Output the (X, Y) coordinate of the center of the cell containing the given text.  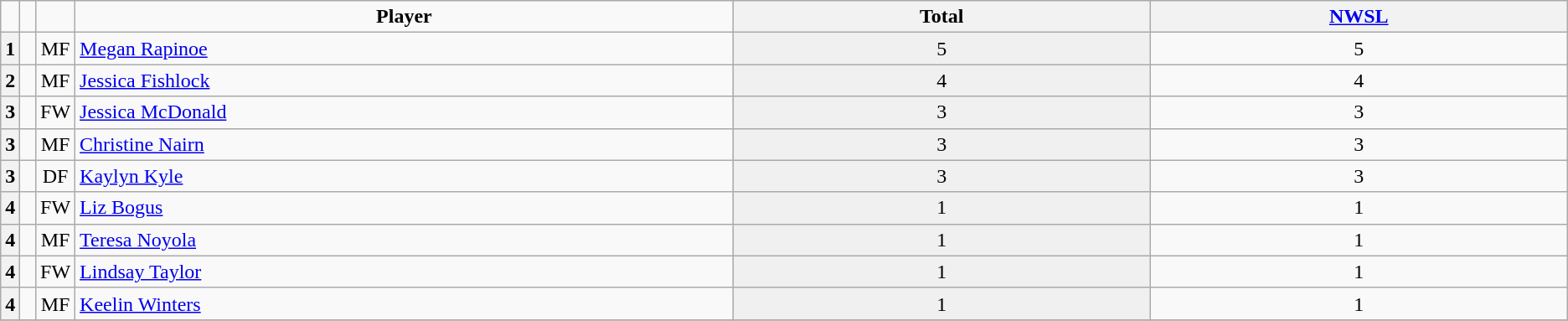
Lindsay Taylor (405, 272)
Christine Nairn (405, 144)
Jessica McDonald (405, 112)
Liz Bogus (405, 208)
DF (55, 176)
Teresa Noyola (405, 240)
2 (10, 80)
Kaylyn Kyle (405, 176)
Jessica Fishlock (405, 80)
Player (405, 17)
NWSL (1359, 17)
Total (941, 17)
Keelin Winters (405, 303)
Megan Rapinoe (405, 49)
